For the text-containing cell, return its midpoint in (X, Y) coordinate format. 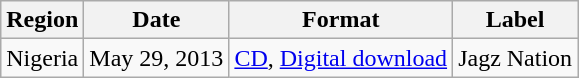
Format (341, 20)
Jagz Nation (516, 58)
Region (42, 20)
Date (156, 20)
Label (516, 20)
May 29, 2013 (156, 58)
Nigeria (42, 58)
CD, Digital download (341, 58)
